Output the [x, y] coordinate of the center of the cell containing the given text.  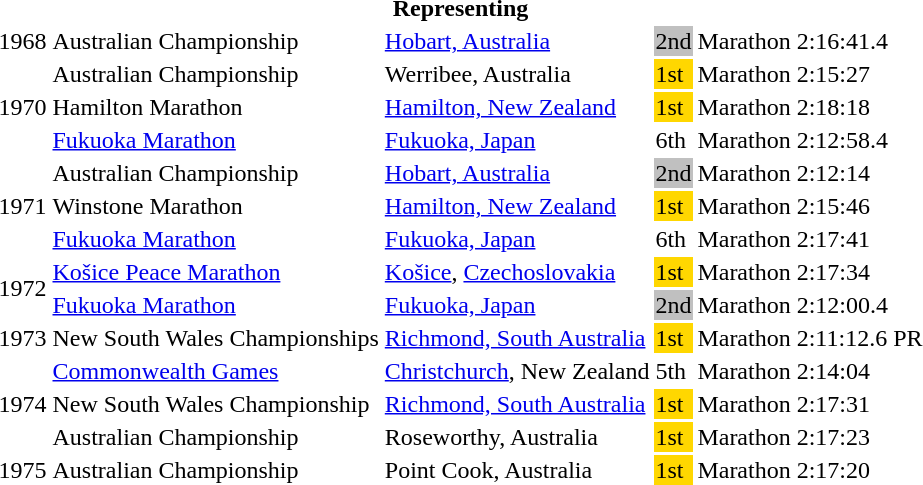
Commonwealth Games [216, 371]
New South Wales Championships [216, 338]
Point Cook, Australia [517, 470]
New South Wales Championship [216, 404]
Košice, Czechoslovakia [517, 272]
Hamilton Marathon [216, 107]
Winstone Marathon [216, 206]
Christchurch, New Zealand [517, 371]
Roseworthy, Australia [517, 437]
Werribee, Australia [517, 74]
Košice Peace Marathon [216, 272]
5th [674, 371]
